Return the (X, Y) coordinate for the center point of the cell that contains the specified text.  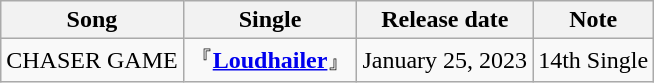
January 25, 2023 (445, 60)
Release date (445, 20)
CHASER GAME (92, 60)
Single (270, 20)
Song (92, 20)
Note (594, 20)
『Loudhailer』 (270, 60)
14th Single (594, 60)
